Locate the cell with the specified text and output its (x, y) center coordinate. 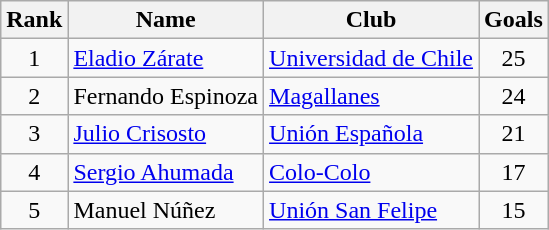
Fernando Espinoza (166, 96)
Colo-Colo (372, 172)
5 (34, 210)
24 (514, 96)
Manuel Núñez (166, 210)
17 (514, 172)
Unión Española (372, 134)
Eladio Zárate (166, 58)
Rank (34, 20)
15 (514, 210)
Goals (514, 20)
3 (34, 134)
2 (34, 96)
Julio Crisosto (166, 134)
21 (514, 134)
Unión San Felipe (372, 210)
Club (372, 20)
1 (34, 58)
Name (166, 20)
Universidad de Chile (372, 58)
4 (34, 172)
Sergio Ahumada (166, 172)
Magallanes (372, 96)
25 (514, 58)
